Pinpoint the cell where the given text exists, returning its (x, y) midpoint coordinate. 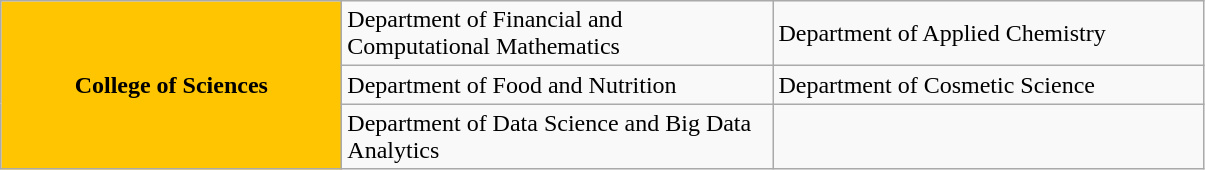
Department of Cosmetic Science (988, 85)
Department of Food and Nutrition (558, 85)
Department of Data Science and Big Data Analytics (558, 136)
College of Sciences (172, 85)
Department of Applied Chemistry (988, 34)
Department of Financial and Computational Mathematics (558, 34)
